Find where the given text appears and provide that cell's center as (X, Y) coordinate. 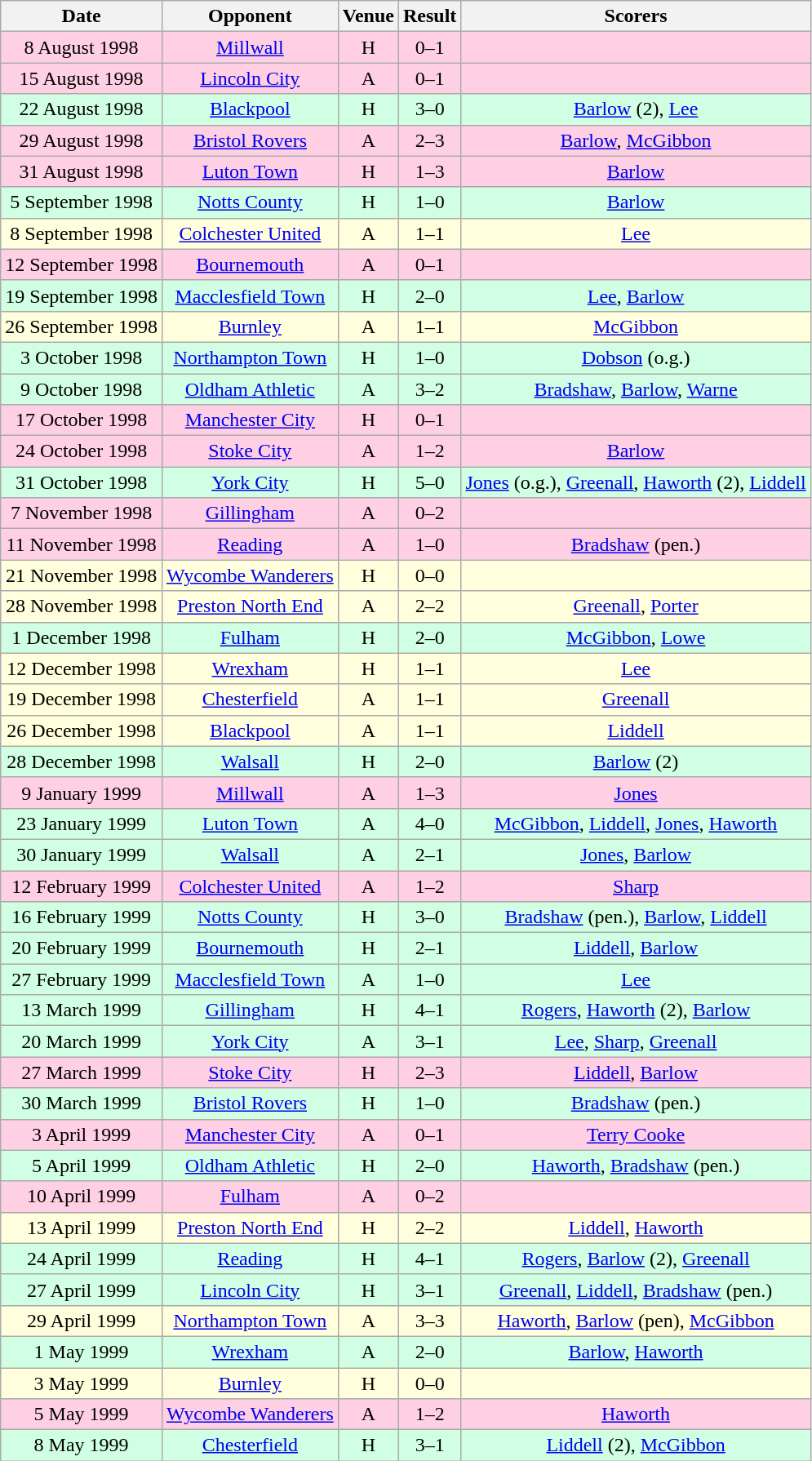
8 May 1999 (82, 1445)
Barlow, Haworth (636, 1352)
31 August 1998 (82, 171)
McGibbon, Lowe (636, 637)
Haworth, Bradshaw (pen.) (636, 1166)
1 December 1998 (82, 637)
Terry Cooke (636, 1135)
Dobson (o.g.) (636, 357)
16 February 1999 (82, 917)
Liddell, Haworth (636, 1228)
13 April 1999 (82, 1228)
Scorers (636, 16)
28 December 1998 (82, 762)
11 November 1998 (82, 544)
Liddell (636, 730)
Lee, Barlow (636, 295)
19 December 1998 (82, 699)
24 April 1999 (82, 1259)
Lee, Sharp, Greenall (636, 1041)
Opponent (250, 16)
26 September 1998 (82, 326)
13 March 1999 (82, 1010)
Haworth (636, 1414)
3 May 1999 (82, 1383)
9 January 1999 (82, 793)
29 April 1999 (82, 1321)
4–0 (429, 824)
Barlow (2), Lee (636, 109)
12 February 1999 (82, 886)
8 August 1998 (82, 47)
27 April 1999 (82, 1290)
Date (82, 16)
30 March 1999 (82, 1104)
Barlow, McGibbon (636, 140)
McGibbon (636, 326)
29 August 1998 (82, 140)
3 October 1998 (82, 357)
15 August 1998 (82, 78)
Greenall (636, 699)
27 March 1999 (82, 1072)
20 March 1999 (82, 1041)
Sharp (636, 886)
24 October 1998 (82, 451)
12 December 1998 (82, 668)
Rogers, Barlow (2), Greenall (636, 1259)
26 December 1998 (82, 730)
5 May 1999 (82, 1414)
12 September 1998 (82, 264)
Haworth, Barlow (pen), McGibbon (636, 1321)
Result (429, 16)
21 November 1998 (82, 575)
22 August 1998 (82, 109)
Venue (368, 16)
Bradshaw, Barlow, Warne (636, 389)
Greenall, Liddell, Bradshaw (pen.) (636, 1290)
Bradshaw (pen.), Barlow, Liddell (636, 917)
Greenall, Porter (636, 606)
10 April 1999 (82, 1197)
3–3 (429, 1321)
8 September 1998 (82, 233)
19 September 1998 (82, 295)
17 October 1998 (82, 420)
30 January 1999 (82, 855)
9 October 1998 (82, 389)
Jones, Barlow (636, 855)
5 September 1998 (82, 202)
5–0 (429, 482)
Rogers, Haworth (2), Barlow (636, 1010)
28 November 1998 (82, 606)
Barlow (2) (636, 762)
27 February 1999 (82, 979)
Liddell (2), McGibbon (636, 1445)
Jones (636, 793)
20 February 1999 (82, 948)
23 January 1999 (82, 824)
1 May 1999 (82, 1352)
McGibbon, Liddell, Jones, Haworth (636, 824)
7 November 1998 (82, 513)
3–2 (429, 389)
3 April 1999 (82, 1135)
Jones (o.g.), Greenall, Haworth (2), Liddell (636, 482)
5 April 1999 (82, 1166)
31 October 1998 (82, 482)
